Identify which cell holds the provided text, then report its (X, Y) central coordinate. 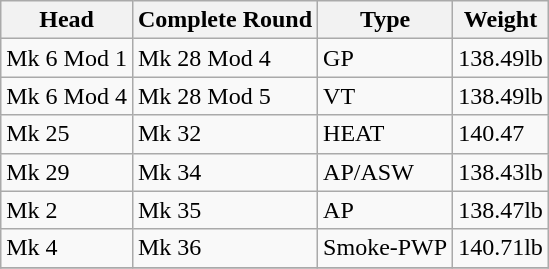
Mk 36 (224, 248)
Smoke-PWP (386, 248)
Mk 28 Mod 5 (224, 96)
AP/ASW (386, 172)
Weight (501, 20)
Mk 32 (224, 134)
VT (386, 96)
140.71lb (501, 248)
GP (386, 58)
Mk 4 (67, 248)
138.43lb (501, 172)
Mk 35 (224, 210)
Head (67, 20)
138.47lb (501, 210)
Mk 6 Mod 4 (67, 96)
140.47 (501, 134)
Mk 28 Mod 4 (224, 58)
Mk 2 (67, 210)
Mk 34 (224, 172)
Mk 6 Mod 1 (67, 58)
Complete Round (224, 20)
Mk 29 (67, 172)
AP (386, 210)
Mk 25 (67, 134)
HEAT (386, 134)
Type (386, 20)
